For the text-containing cell, return its midpoint in (x, y) coordinate format. 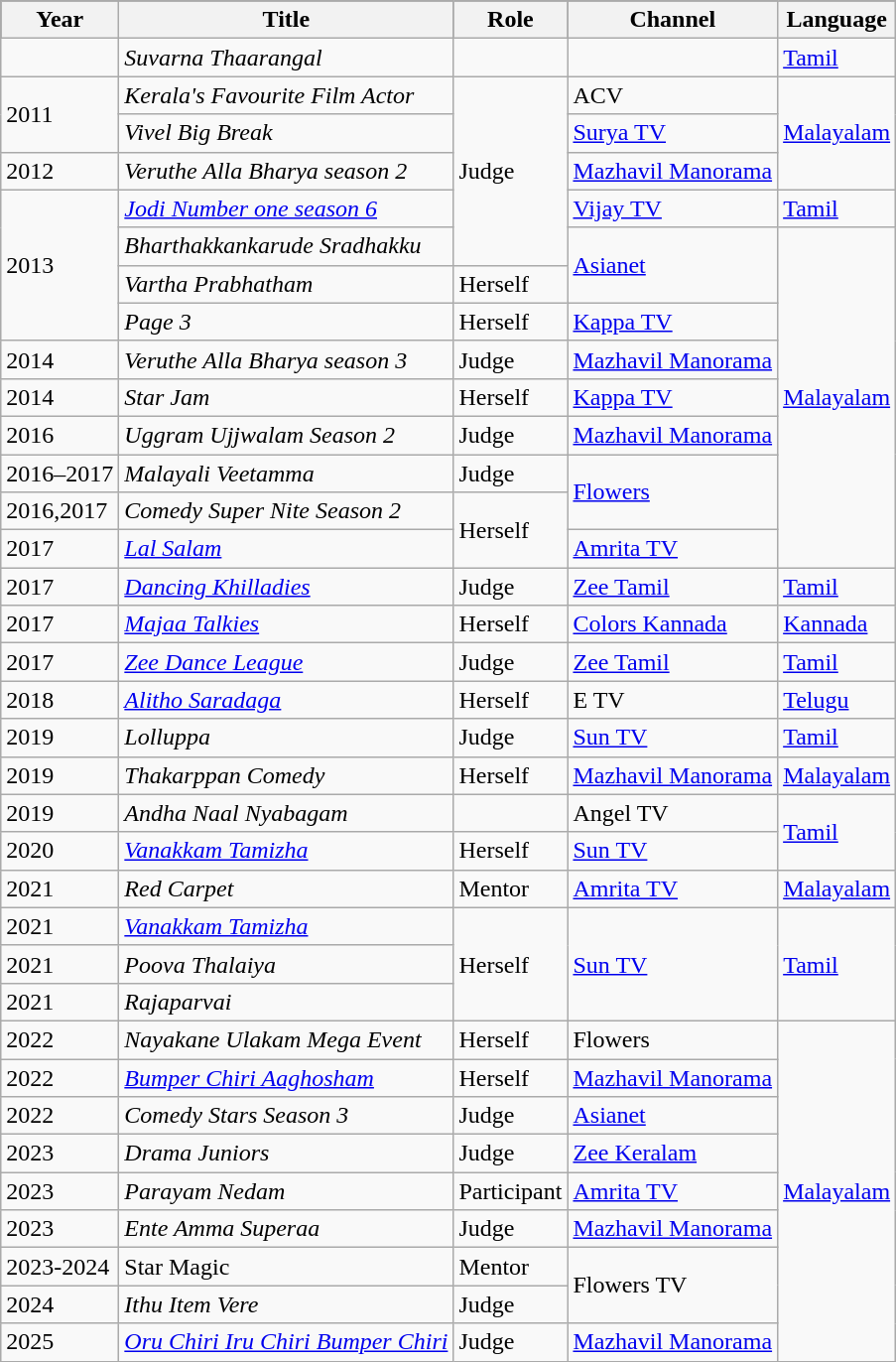
Comedy Stars Season 3 (286, 1116)
Language (837, 20)
Kannada (837, 624)
2016 (60, 435)
2023-2024 (60, 1267)
Bharthakkankarude Sradhakku (286, 246)
Channel (673, 20)
2018 (60, 700)
2025 (60, 1342)
2012 (60, 171)
Colors Kannada (673, 624)
Oru Chiri Iru Chiri Bumper Chiri (286, 1342)
Lal Salam (286, 549)
Parayam Nedam (286, 1191)
Role (510, 20)
Ente Amma Superaa (286, 1229)
Red Carpet (286, 888)
Veruthe Alla Bharya season 2 (286, 171)
Andha Naal Nyabagam (286, 813)
E TV (673, 700)
Comedy Super Nite Season 2 (286, 511)
Veruthe Alla Bharya season 3 (286, 359)
Zee Keralam (673, 1154)
2013 (60, 265)
Surya TV (673, 133)
Majaa Talkies (286, 624)
Kerala's Favourite Film Actor (286, 95)
Angel TV (673, 813)
Page 3 (286, 322)
Drama Juniors (286, 1154)
Dancing Khilladies (286, 587)
ACV (673, 95)
Zee Dance League (286, 662)
Malayali Veetamma (286, 474)
Flowers TV (673, 1286)
2016–2017 (60, 474)
Vivel Big Break (286, 133)
Bumper Chiri Aaghosham (286, 1077)
Vartha Prabhatham (286, 284)
2024 (60, 1304)
Nayakane Ulakam Mega Event (286, 1039)
Jodi Number one season 6 (286, 208)
Alitho Saradaga (286, 700)
Star Jam (286, 397)
Suvarna Thaarangal (286, 58)
Ithu Item Vere (286, 1304)
Poova Thalaiya (286, 964)
2016,2017 (60, 511)
Thakarppan Comedy (286, 775)
2020 (60, 851)
Vijay TV (673, 208)
Uggram Ujjwalam Season 2 (286, 435)
Telugu (837, 700)
Title (286, 20)
Participant (510, 1191)
Star Magic (286, 1267)
Year (60, 20)
Rajaparvai (286, 1002)
2011 (60, 114)
Lolluppa (286, 738)
